Detect which cell encompasses the target text, then output its (X, Y) center coordinate. 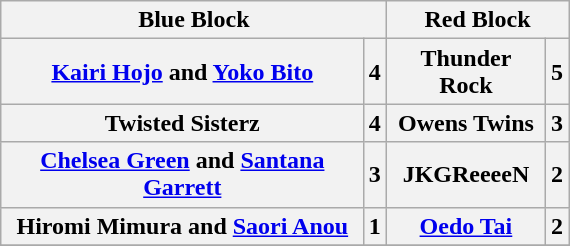
Red Block (477, 20)
JKGReeeeN (466, 174)
1 (374, 226)
Blue Block (194, 20)
Twisted Sisterz (182, 123)
Chelsea Green and Santana Garrett (182, 174)
Kairi Hojo and Yoko Bito (182, 72)
5 (558, 72)
Oedo Tai (466, 226)
Thunder Rock (466, 72)
Owens Twins (466, 123)
Hiromi Mimura and Saori Anou (182, 226)
